Find where the given text appears and provide that cell's center as [X, Y] coordinate. 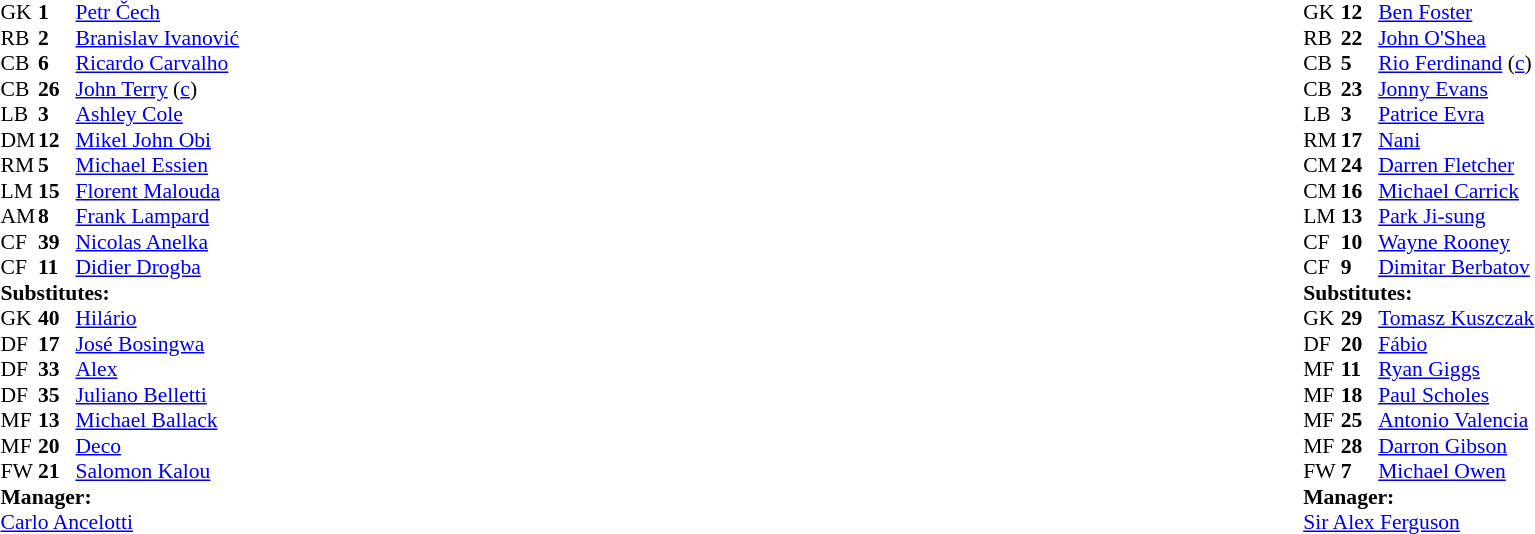
Ryan Giggs [1456, 369]
1 [57, 13]
40 [57, 319]
33 [57, 369]
Petr Čech [158, 13]
DM [19, 140]
Michael Ballack [158, 421]
Darron Gibson [1456, 446]
Park Ji-sung [1456, 217]
25 [1360, 421]
AM [19, 217]
23 [1360, 89]
John Terry (c) [158, 89]
29 [1360, 319]
Fábio [1456, 344]
2 [57, 38]
6 [57, 63]
Michael Carrick [1456, 191]
Florent Malouda [158, 191]
Paul Scholes [1456, 395]
Patrice Evra [1456, 115]
Ashley Cole [158, 115]
Nani [1456, 140]
18 [1360, 395]
John O'Shea [1456, 38]
Hilário [158, 319]
Deco [158, 446]
Alex [158, 369]
22 [1360, 38]
Branislav Ivanović [158, 38]
Mikel John Obi [158, 140]
Ben Foster [1456, 13]
Wayne Rooney [1456, 242]
Frank Lampard [158, 217]
39 [57, 242]
Jonny Evans [1456, 89]
Michael Owen [1456, 471]
15 [57, 191]
Ricardo Carvalho [158, 63]
24 [1360, 165]
10 [1360, 242]
26 [57, 89]
Michael Essien [158, 165]
7 [1360, 471]
21 [57, 471]
Antonio Valencia [1456, 421]
Darren Fletcher [1456, 165]
35 [57, 395]
José Bosingwa [158, 344]
28 [1360, 446]
Dimitar Berbatov [1456, 267]
Salomon Kalou [158, 471]
Didier Drogba [158, 267]
9 [1360, 267]
Nicolas Anelka [158, 242]
Tomasz Kuszczak [1456, 319]
Rio Ferdinand (c) [1456, 63]
8 [57, 217]
16 [1360, 191]
Juliano Belletti [158, 395]
